Return [x, y] of the center of cell containing provided text 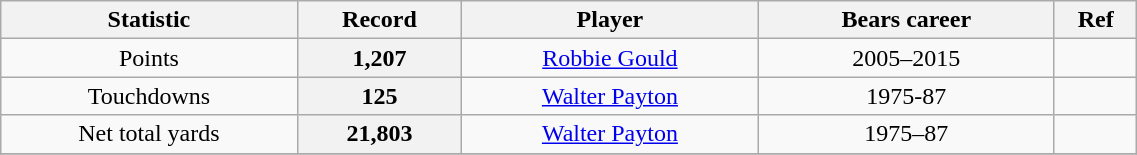
1975-87 [906, 96]
125 [380, 96]
Player [610, 20]
Touchdowns [149, 96]
Bears career [906, 20]
Statistic [149, 20]
Ref [1095, 20]
Record [380, 20]
1975–87 [906, 134]
Robbie Gould [610, 58]
1,207 [380, 58]
Points [149, 58]
Net total yards [149, 134]
2005–2015 [906, 58]
21,803 [380, 134]
